Locate the cell with the specified text and output its (x, y) center coordinate. 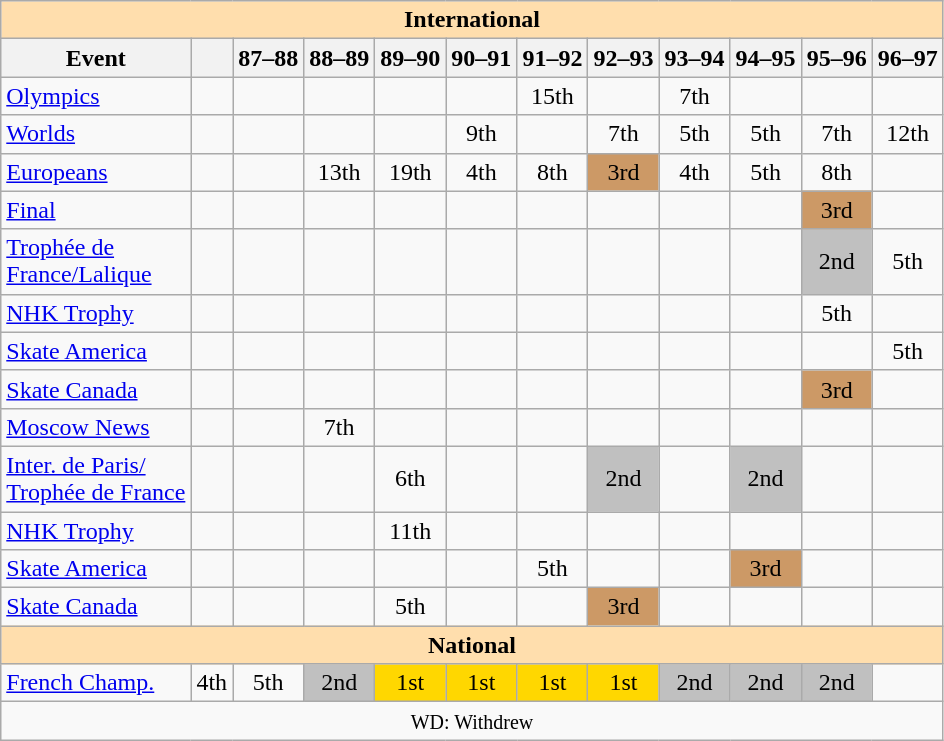
National (472, 645)
Trophée de France/Lalique (96, 262)
Moscow News (96, 427)
Olympics (96, 96)
88–89 (340, 58)
9th (482, 134)
Event (96, 58)
94–95 (766, 58)
96–97 (908, 58)
Worlds (96, 134)
19th (410, 172)
93–94 (694, 58)
French Champ. (96, 683)
11th (410, 531)
92–93 (624, 58)
95–96 (836, 58)
Final (96, 210)
6th (410, 478)
WD: Withdrew (472, 721)
90–91 (482, 58)
Inter. de Paris/ Trophée de France (96, 478)
International (472, 20)
13th (340, 172)
89–90 (410, 58)
12th (908, 134)
15th (552, 96)
91–92 (552, 58)
87–88 (268, 58)
Europeans (96, 172)
